Extract the [X, Y] coordinate from the center of the cell holding the provided text.  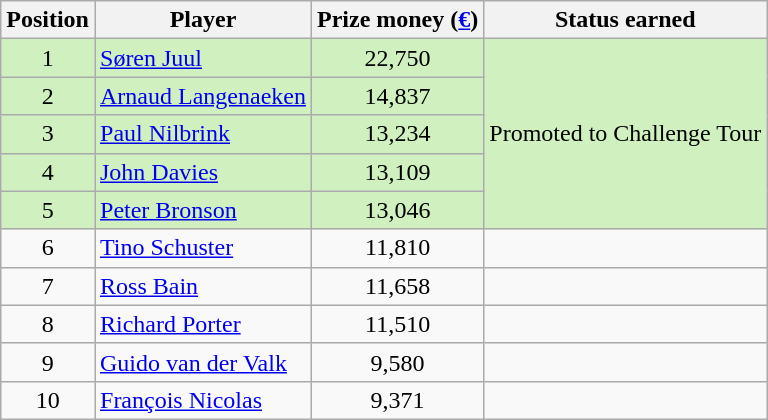
Status earned [626, 20]
François Nicolas [202, 400]
Arnaud Langenaeken [202, 96]
11,810 [397, 248]
Player [202, 20]
Prize money (€) [397, 20]
John Davies [202, 172]
Peter Bronson [202, 210]
Position [48, 20]
2 [48, 96]
10 [48, 400]
Paul Nilbrink [202, 134]
11,510 [397, 324]
Ross Bain [202, 286]
Tino Schuster [202, 248]
7 [48, 286]
Søren Juul [202, 58]
5 [48, 210]
Promoted to Challenge Tour [626, 134]
3 [48, 134]
13,046 [397, 210]
9 [48, 362]
Richard Porter [202, 324]
4 [48, 172]
13,109 [397, 172]
6 [48, 248]
9,371 [397, 400]
22,750 [397, 58]
8 [48, 324]
Guido van der Valk [202, 362]
14,837 [397, 96]
13,234 [397, 134]
11,658 [397, 286]
9,580 [397, 362]
1 [48, 58]
